Find where the given text appears and provide that cell's center as (x, y) coordinate. 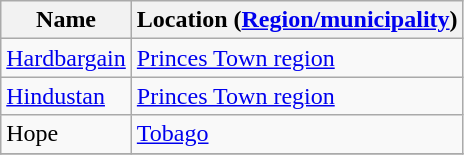
Hardbargain (66, 58)
Tobago (297, 134)
Name (66, 20)
Hope (66, 134)
Location (Region/municipality) (297, 20)
Hindustan (66, 96)
